Search for the cell housing the specified text and yield its [X, Y] center coordinate. 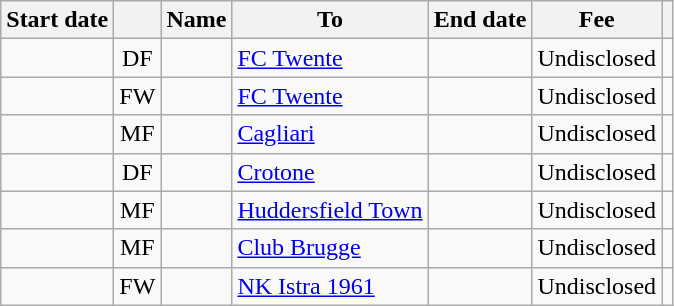
End date [480, 20]
Club Brugge [330, 248]
To [330, 20]
Start date [58, 20]
Cagliari [330, 134]
Fee [597, 20]
Name [196, 20]
Crotone [330, 172]
NK Istra 1961 [330, 286]
Huddersfield Town [330, 210]
